Return (x, y) of the center of cell containing provided text 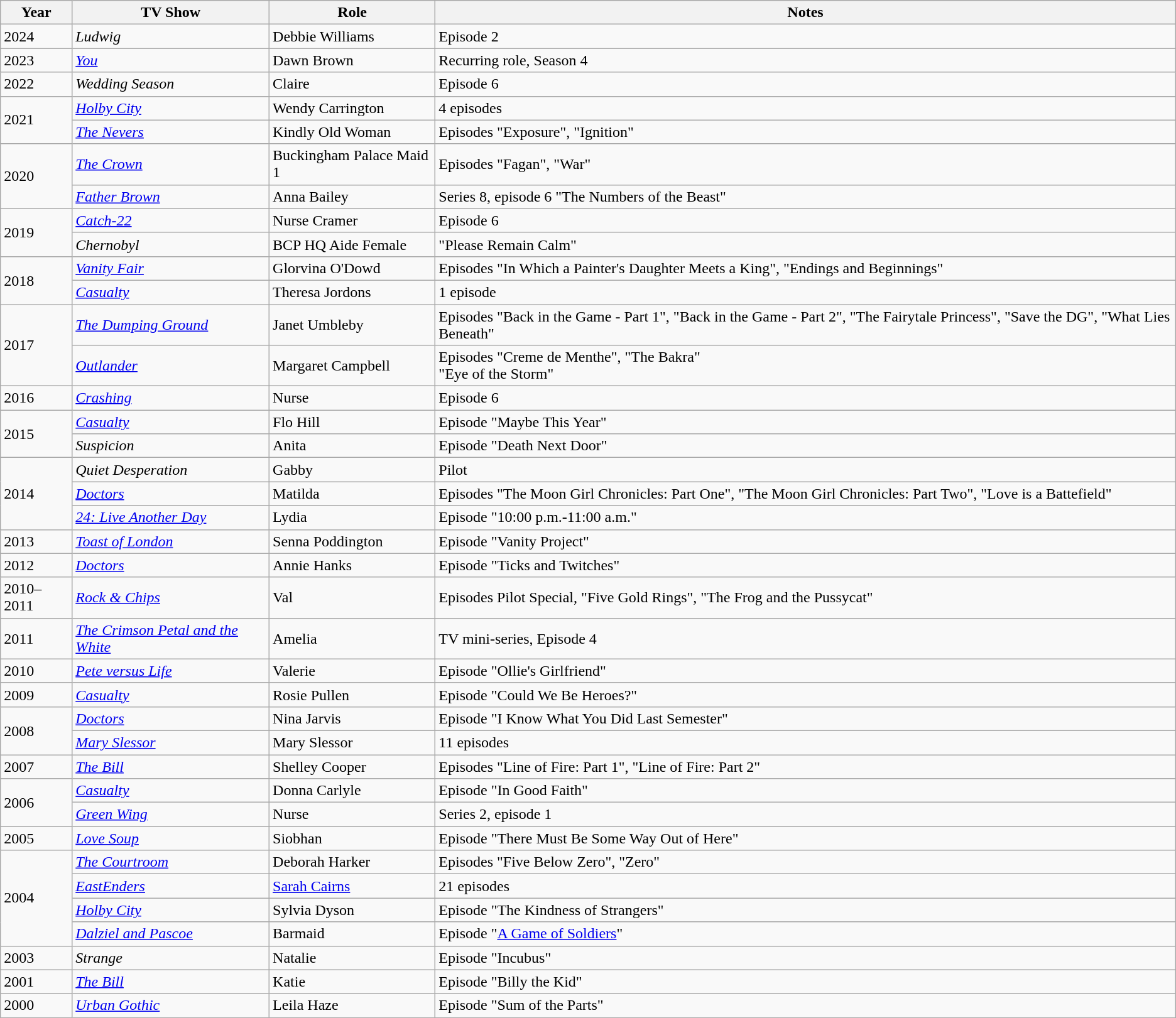
Nina Jarvis (352, 718)
2018 (36, 280)
11 episodes (805, 742)
Episodes "In Which a Painter's Daughter Meets a King", "Endings and Beginnings" (805, 268)
2010–2011 (36, 598)
Katie (352, 982)
Catch-22 (171, 220)
The Crimson Petal and the White (171, 638)
2003 (36, 958)
Anita (352, 446)
Matilda (352, 494)
Senna Poddington (352, 541)
BCP HQ Aide Female (352, 244)
Pilot (805, 470)
2020 (36, 176)
Episodes "Five Below Zero", "Zero" (805, 862)
The Dumping Ground (171, 324)
Episodes Pilot Special, "Five Gold Rings", "The Frog and the Pussycat" (805, 598)
Deborah Harker (352, 862)
2010 (36, 671)
Glorvina O'Dowd (352, 268)
2022 (36, 84)
Pete versus Life (171, 671)
Outlander (171, 366)
Kindly Old Woman (352, 132)
Notes (805, 13)
Dalziel and Pascoe (171, 934)
Episodes "Fagan", "War" (805, 165)
Episode "Ticks and Twitches" (805, 565)
Wendy Carrington (352, 108)
Rosie Pullen (352, 695)
Lydia (352, 517)
Shelley Cooper (352, 767)
Chernobyl (171, 244)
Gabby (352, 470)
EastEnders (171, 886)
2007 (36, 767)
Episode "Ollie's Girlfriend" (805, 671)
TV Show (171, 13)
Ludwig (171, 36)
Toast of London (171, 541)
Episode "The Kindness of Strangers" (805, 910)
Donna Carlyle (352, 791)
2008 (36, 730)
Dawn Brown (352, 60)
Series 2, episode 1 (805, 815)
Amelia (352, 638)
Episode "I Know What You Did Last Semester" (805, 718)
Suspicion (171, 446)
"Please Remain Calm" (805, 244)
Claire (352, 84)
Episodes "Exposure", "Ignition" (805, 132)
Buckingham Palace Maid 1 (352, 165)
2009 (36, 695)
2016 (36, 398)
Role (352, 13)
Flo Hill (352, 422)
Valerie (352, 671)
Strange (171, 958)
Episode "10:00 p.m.-11:00 a.m." (805, 517)
Episode "There Must Be Some Way Out of Here" (805, 838)
Janet Umbleby (352, 324)
Recurring role, Season 4 (805, 60)
2021 (36, 120)
Theresa Jordons (352, 292)
Episodes "Back in the Game - Part 1", "Back in the Game - Part 2", "The Fairytale Princess", "Save the DG", "What Lies Beneath" (805, 324)
2000 (36, 1005)
Year (36, 13)
Episode "Death Next Door" (805, 446)
Urban Gothic (171, 1005)
2019 (36, 232)
Siobhan (352, 838)
2017 (36, 345)
Vanity Fair (171, 268)
Love Soup (171, 838)
Green Wing (171, 815)
Episode "Billy the Kid" (805, 982)
Natalie (352, 958)
Episode "In Good Faith" (805, 791)
Episodes "Creme de Menthe", "The Bakra" "Eye of the Storm" (805, 366)
Barmaid (352, 934)
Episode "Sum of the Parts" (805, 1005)
TV mini-series, Episode 4 (805, 638)
Sylvia Dyson (352, 910)
The Nevers (171, 132)
Episodes "The Moon Girl Chronicles: Part One", "The Moon Girl Chronicles: Part Two", "Love is a Battefield" (805, 494)
Episode "Maybe This Year" (805, 422)
Debbie Williams (352, 36)
Episode "Could We Be Heroes?" (805, 695)
Leila Haze (352, 1005)
Margaret Campbell (352, 366)
2024 (36, 36)
Annie Hanks (352, 565)
2011 (36, 638)
Quiet Desperation (171, 470)
Nurse Cramer (352, 220)
21 episodes (805, 886)
2006 (36, 803)
Sarah Cairns (352, 886)
Episode "Vanity Project" (805, 541)
Episodes "Line of Fire: Part 1", "Line of Fire: Part 2" (805, 767)
2005 (36, 838)
Val (352, 598)
2013 (36, 541)
Series 8, episode 6 "The Numbers of the Beast" (805, 197)
You (171, 60)
2014 (36, 494)
The Crown (171, 165)
Wedding Season (171, 84)
Father Brown (171, 197)
2001 (36, 982)
4 episodes (805, 108)
1 episode (805, 292)
2023 (36, 60)
Episode 2 (805, 36)
Anna Bailey (352, 197)
Episode "A Game of Soldiers" (805, 934)
Episode "Incubus" (805, 958)
Crashing (171, 398)
2004 (36, 898)
2015 (36, 434)
2012 (36, 565)
24: Live Another Day (171, 517)
The Courtroom (171, 862)
Rock & Chips (171, 598)
